Extract the (X, Y) coordinate from the center of the cell holding the provided text.  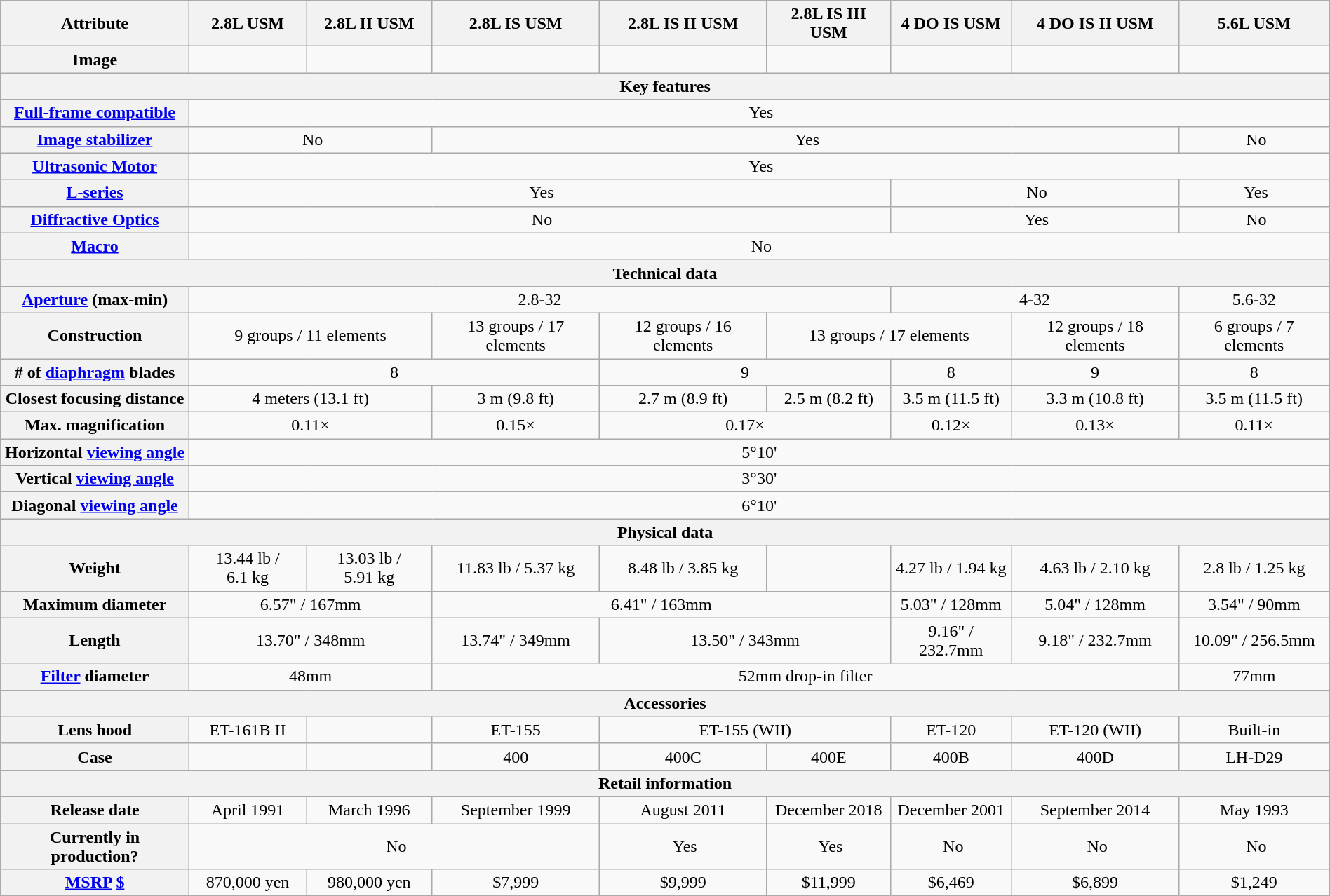
Closest focusing distance (95, 399)
10.09" / 256.5mm (1254, 641)
6°10' (759, 505)
$9,999 (683, 883)
Macro (95, 246)
6.41" / 163mm (661, 604)
April 1991 (247, 810)
Built-in (1254, 730)
5.03" / 128mm (951, 604)
Lens hood (95, 730)
400B (951, 756)
ET-120 (951, 730)
13.03 lb / 5.91 kg (369, 568)
6.57" / 167mm (310, 604)
77mm (1254, 677)
Diffractive Optics (95, 219)
Image stabilizer (95, 140)
3 m (9.8 ft) (516, 399)
5.04" / 128mm (1096, 604)
Image (95, 60)
3°30' (759, 479)
980,000 yen (369, 883)
2.5 m (8.2 ft) (829, 399)
December 2001 (951, 810)
4 meters (13.1 ft) (310, 399)
Attribute (95, 24)
Physical data (665, 532)
September 2014 (1096, 810)
5.6-32 (1254, 299)
4 DO IS II USM (1096, 24)
2.8L IS III USM (829, 24)
Weight (95, 568)
9.16" / 232.7mm (951, 641)
400C (683, 756)
11.83 lb / 5.37 kg (516, 568)
3.3 m (10.8 ft) (1096, 399)
0.12× (951, 426)
400E (829, 756)
Currently in production? (95, 846)
3.54" / 90mm (1254, 604)
870,000 yen (247, 883)
4.63 lb / 2.10 kg (1096, 568)
Length (95, 641)
Horizontal viewing angle (95, 452)
$11,999 (829, 883)
Retail information (665, 783)
2.8L II USM (369, 24)
52mm drop-in filter (805, 677)
Release date (95, 810)
Filter diameter (95, 677)
13.44 lb / 6.1 kg (247, 568)
5.6L USM (1254, 24)
LH-D29 (1254, 756)
9.18" / 232.7mm (1096, 641)
Accessories (665, 703)
4-32 (1035, 299)
2.8 lb / 1.25 kg (1254, 568)
Aperture (max-min) (95, 299)
12 groups / 16 elements (683, 335)
13.70" / 348mm (310, 641)
Case (95, 756)
9 groups / 11 elements (310, 335)
2.8L IS USM (516, 24)
May 1993 (1254, 810)
Diagonal viewing angle (95, 505)
0.15× (516, 426)
Key features (665, 86)
5°10' (759, 452)
13.74" / 349mm (516, 641)
Construction (95, 335)
400 (516, 756)
2.8L IS II USM (683, 24)
$7,999 (516, 883)
400D (1096, 756)
Max. magnification (95, 426)
ET-155 (WII) (745, 730)
12 groups / 18 elements (1096, 335)
ET-120 (WII) (1096, 730)
March 1996 (369, 810)
0.17× (745, 426)
# of diaphragm blades (95, 372)
2.7 m (8.9 ft) (683, 399)
MSRP $ (95, 883)
Full-frame compatible (95, 113)
August 2011 (683, 810)
$6,469 (951, 883)
September 1999 (516, 810)
ET-161B II (247, 730)
4.27 lb / 1.94 kg (951, 568)
8.48 lb / 3.85 kg (683, 568)
Technical data (665, 273)
December 2018 (829, 810)
$1,249 (1254, 883)
$6,899 (1096, 883)
6 groups / 7 elements (1254, 335)
2.8L USM (247, 24)
2.8-32 (539, 299)
ET-155 (516, 730)
48mm (310, 677)
Ultrasonic Motor (95, 166)
L-series (95, 193)
4 DO IS USM (951, 24)
13.50" / 343mm (745, 641)
0.13× (1096, 426)
Maximum diameter (95, 604)
Vertical viewing angle (95, 479)
